Find where the given text appears and provide that cell's center as (X, Y) coordinate. 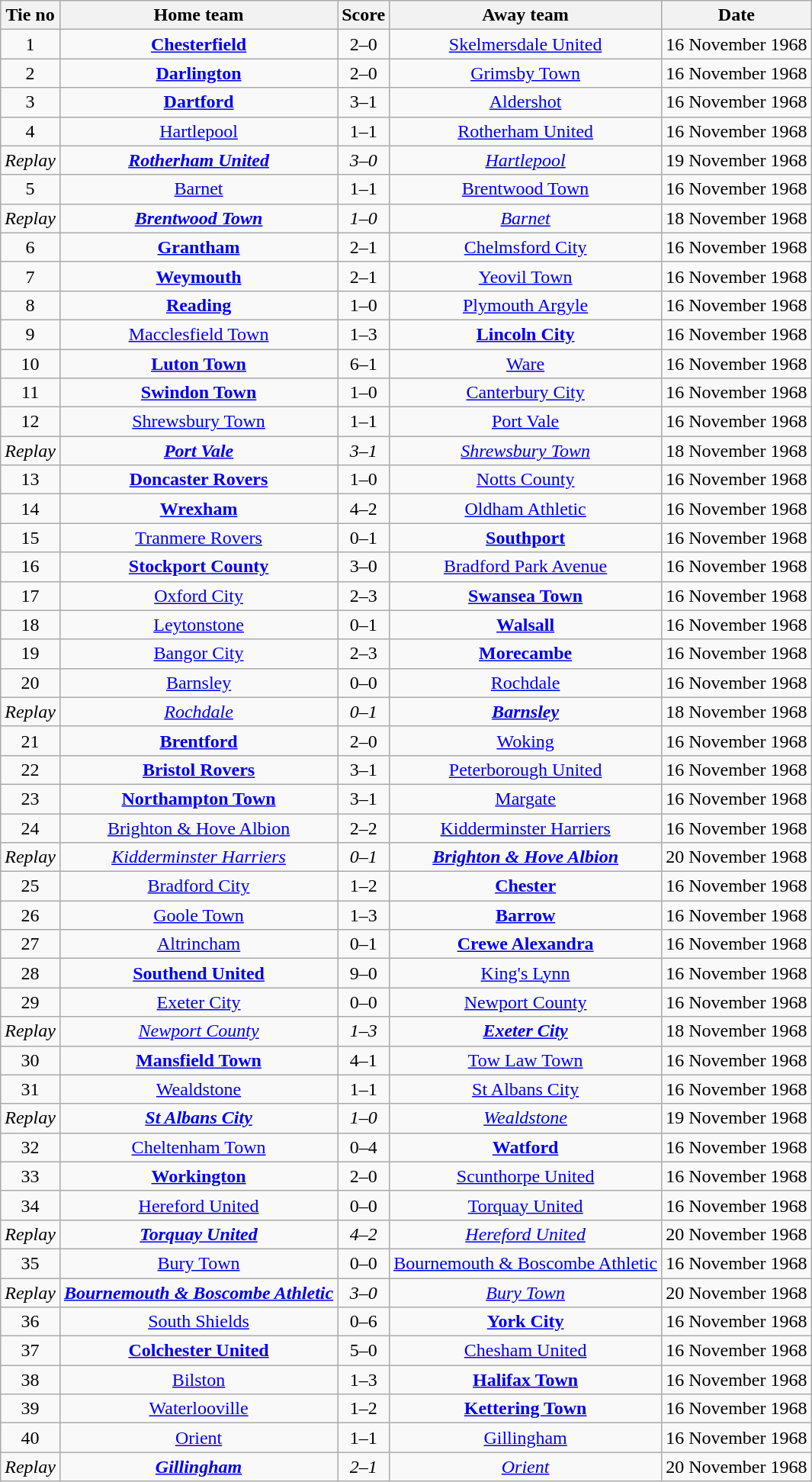
Cheltenham Town (198, 1147)
Macclesfield Town (198, 334)
Bradford Park Avenue (526, 567)
26 (30, 915)
King's Lynn (526, 973)
11 (30, 393)
Dartford (198, 102)
Swindon Town (198, 393)
4 (30, 131)
2–2 (364, 828)
Bradford City (198, 886)
Halifax Town (526, 1380)
Chelmsford City (526, 247)
4–1 (364, 1060)
37 (30, 1351)
13 (30, 480)
33 (30, 1176)
Southend United (198, 973)
Ware (526, 364)
14 (30, 509)
22 (30, 770)
6 (30, 247)
Chesterfield (198, 44)
25 (30, 886)
Stockport County (198, 567)
Date (737, 15)
Skelmersdale United (526, 44)
Plymouth Argyle (526, 305)
Waterlooville (198, 1409)
15 (30, 538)
3 (30, 102)
20 (30, 683)
Northampton Town (198, 799)
28 (30, 973)
Morecambe (526, 654)
34 (30, 1205)
Southport (526, 538)
Notts County (526, 480)
7 (30, 276)
0–4 (364, 1147)
24 (30, 828)
30 (30, 1060)
Margate (526, 799)
0–6 (364, 1322)
40 (30, 1438)
Chesham United (526, 1351)
Darlington (198, 73)
32 (30, 1147)
39 (30, 1409)
9–0 (364, 973)
8 (30, 305)
Canterbury City (526, 393)
Grantham (198, 247)
21 (30, 741)
Woking (526, 741)
Chester (526, 886)
Reading (198, 305)
Bilston (198, 1380)
South Shields (198, 1322)
16 (30, 567)
Wrexham (198, 509)
Bangor City (198, 654)
Weymouth (198, 276)
Grimsby Town (526, 73)
Barrow (526, 915)
31 (30, 1089)
27 (30, 944)
Peterborough United (526, 770)
Swansea Town (526, 596)
18 (30, 625)
6–1 (364, 364)
Tie no (30, 15)
Colchester United (198, 1351)
Kettering Town (526, 1409)
17 (30, 596)
Altrincham (198, 944)
Home team (198, 15)
Doncaster Rovers (198, 480)
12 (30, 422)
Score (364, 15)
Mansfield Town (198, 1060)
Crewe Alexandra (526, 944)
Yeovil Town (526, 276)
Oxford City (198, 596)
5–0 (364, 1351)
Workington (198, 1176)
Oldham Athletic (526, 509)
19 (30, 654)
Luton Town (198, 364)
Aldershot (526, 102)
Watford (526, 1147)
9 (30, 334)
29 (30, 1002)
Tranmere Rovers (198, 538)
Bristol Rovers (198, 770)
Leytonstone (198, 625)
Away team (526, 15)
5 (30, 189)
1 (30, 44)
Walsall (526, 625)
Lincoln City (526, 334)
35 (30, 1263)
Scunthorpe United (526, 1176)
Brentford (198, 741)
36 (30, 1322)
38 (30, 1380)
York City (526, 1322)
2 (30, 73)
23 (30, 799)
Goole Town (198, 915)
Tow Law Town (526, 1060)
10 (30, 364)
